For the text-containing cell, return its midpoint in (x, y) coordinate format. 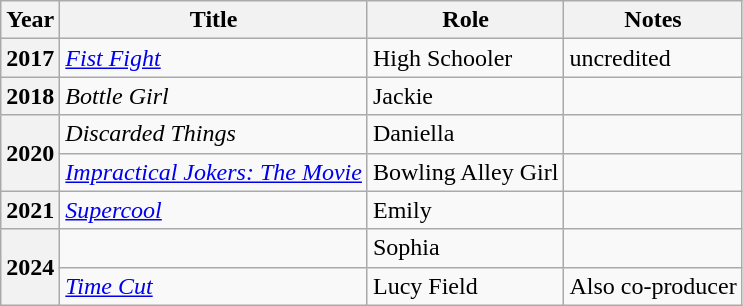
Bottle Girl (214, 96)
2024 (30, 267)
Time Cut (214, 286)
Notes (653, 20)
Supercool (214, 210)
Jackie (465, 96)
Role (465, 20)
Impractical Jokers: The Movie (214, 172)
Also co-producer (653, 286)
2017 (30, 58)
Title (214, 20)
2021 (30, 210)
2020 (30, 153)
Lucy Field (465, 286)
Sophia (465, 248)
2018 (30, 96)
Fist Fight (214, 58)
uncredited (653, 58)
Daniella (465, 134)
Emily (465, 210)
Year (30, 20)
High Schooler (465, 58)
Bowling Alley Girl (465, 172)
Discarded Things (214, 134)
